Locate the cell with the specified text and output its (X, Y) center coordinate. 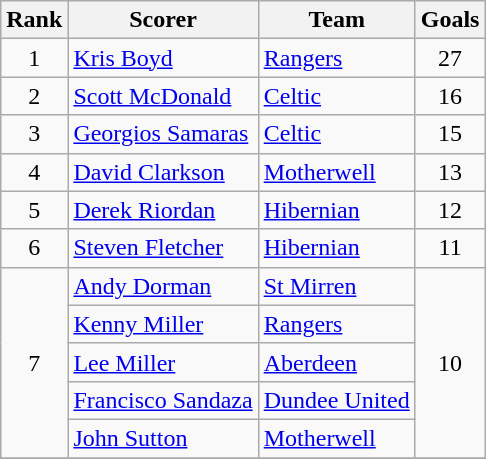
10 (450, 362)
Kenny Miller (163, 324)
7 (34, 362)
6 (34, 248)
Francisco Sandaza (163, 400)
3 (34, 134)
5 (34, 210)
St Mirren (336, 286)
Goals (450, 20)
Scorer (163, 20)
16 (450, 96)
Derek Riordan (163, 210)
12 (450, 210)
Andy Dorman (163, 286)
13 (450, 172)
Steven Fletcher (163, 248)
1 (34, 58)
27 (450, 58)
Scott McDonald (163, 96)
4 (34, 172)
Aberdeen (336, 362)
Rank (34, 20)
11 (450, 248)
Georgios Samaras (163, 134)
Lee Miller (163, 362)
Kris Boyd (163, 58)
Team (336, 20)
2 (34, 96)
John Sutton (163, 438)
15 (450, 134)
David Clarkson (163, 172)
Dundee United (336, 400)
